Detect which cell encompasses the target text, then output its (x, y) center coordinate. 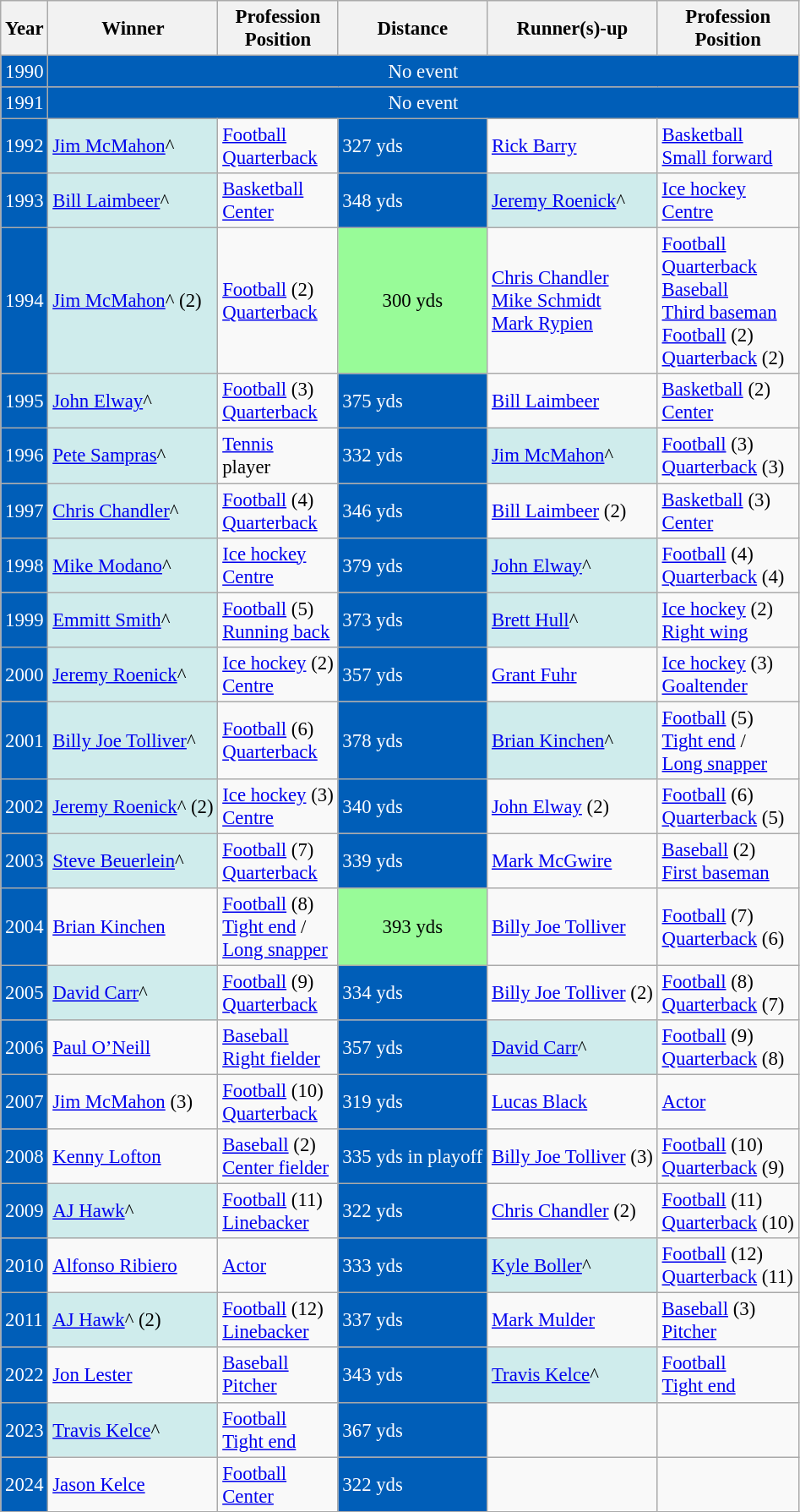
Brian Kinchen (133, 927)
BasketballCenter (278, 201)
1996 (24, 456)
Kyle Boller^ (573, 1266)
Bill Laimbeer (573, 401)
379 yds (412, 565)
1999 (24, 620)
2024 (24, 1484)
2004 (24, 927)
Billy Joe Tolliver (573, 927)
Jon Lester (133, 1376)
Football (4)Quarterback (4) (728, 565)
2011 (24, 1320)
2005 (24, 992)
FootballQuarterbackBaseballThird basemanFootball (2)Quarterback (2) (728, 301)
319 yds (412, 1102)
John Elway (2) (573, 806)
2008 (24, 1156)
1998 (24, 565)
337 yds (412, 1320)
Pete Sampras^ (133, 456)
Rick Barry (573, 147)
BasketballSmall forward (728, 147)
AJ Hawk^ (133, 1212)
Football (3)Quarterback (278, 401)
Billy Joe Tolliver (3) (573, 1156)
Bill Laimbeer^ (133, 201)
Football (12)Quarterback (11) (728, 1266)
Baseball (2)First baseman (728, 860)
Tennisplayer (278, 456)
AJ Hawk^ (2) (133, 1320)
Football (7)Quarterback (278, 860)
1995 (24, 401)
Mark Mulder (573, 1320)
343 yds (412, 1376)
1991 (24, 103)
367 yds (412, 1430)
FootballQuarterback (278, 147)
300 yds (412, 301)
348 yds (412, 201)
Football (2)Quarterback (278, 301)
Football (5)Running back (278, 620)
339 yds (412, 860)
1990 (24, 72)
334 yds (412, 992)
378 yds (412, 740)
2023 (24, 1430)
332 yds (412, 456)
Jim McMahon (3) (133, 1102)
Basketball (3)Center (728, 510)
Ice hockey (2)Centre (278, 674)
2009 (24, 1212)
Ice hockey (3)Goaltender (728, 674)
2010 (24, 1266)
340 yds (412, 806)
Jeremy Roenick^ (2) (133, 806)
Football (9)Quarterback (278, 992)
Football (11)Quarterback (10) (728, 1212)
Brett Hull^ (573, 620)
393 yds (412, 927)
Winner (133, 29)
BaseballPitcher (278, 1376)
Runner(s)-up (573, 29)
346 yds (412, 510)
1992 (24, 147)
2007 (24, 1102)
Football (5)Tight end /Long snapper (728, 740)
373 yds (412, 620)
Billy Joe Tolliver (2) (573, 992)
Football (6)Quarterback (278, 740)
Football (8)Quarterback (7) (728, 992)
Grant Fuhr (573, 674)
Football (7)Quarterback (6) (728, 927)
Emmitt Smith^ (133, 620)
2000 (24, 674)
FootballCenter (278, 1484)
Football (8)Tight end /Long snapper (278, 927)
Chris Chandler (2) (573, 1212)
Alfonso Ribiero (133, 1266)
Football (6)Quarterback (5) (728, 806)
Football (11)Linebacker (278, 1212)
Bill Laimbeer (2) (573, 510)
Brian Kinchen^ (573, 740)
1993 (24, 201)
Football (10)Quarterback (9) (728, 1156)
2022 (24, 1376)
Chris Chandler Mike Schmidt Mark Rypien (573, 301)
Basketball (2)Center (728, 401)
Jason Kelce (133, 1484)
Baseball (3)Pitcher (728, 1320)
Distance (412, 29)
375 yds (412, 401)
2001 (24, 740)
Ice hockey (2)Right wing (728, 620)
Billy Joe Tolliver^ (133, 740)
Kenny Lofton (133, 1156)
Football (9)Quarterback (8) (728, 1048)
2002 (24, 806)
Chris Chandler^ (133, 510)
Mike Modano^ (133, 565)
Year (24, 29)
327 yds (412, 147)
Mark McGwire (573, 860)
Jim McMahon^ (2) (133, 301)
Football (4)Quarterback (278, 510)
1997 (24, 510)
Lucas Black (573, 1102)
Baseball (2)Center fielder (278, 1156)
Ice hockey (3)Centre (278, 806)
2003 (24, 860)
333 yds (412, 1266)
Football (10)Quarterback (278, 1102)
BaseballRight fielder (278, 1048)
1994 (24, 301)
Paul O’Neill (133, 1048)
Football (3)Quarterback (3) (728, 456)
Football (12)Linebacker (278, 1320)
2006 (24, 1048)
335 yds in playoff (412, 1156)
Steve Beuerlein^ (133, 860)
